Pinpoint the cell where the given text exists, returning its (X, Y) midpoint coordinate. 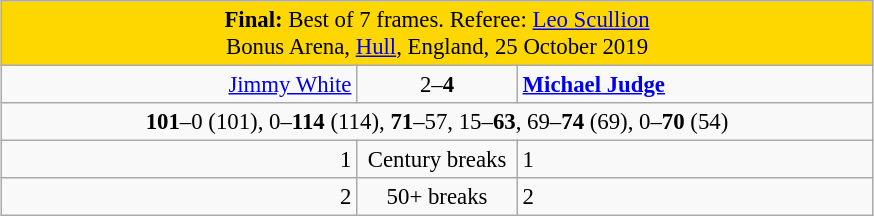
101–0 (101), 0–114 (114), 71–57, 15–63, 69–74 (69), 0–70 (54) (437, 122)
Michael Judge (695, 85)
50+ breaks (438, 197)
Century breaks (438, 160)
Jimmy White (179, 85)
2–4 (438, 85)
Final: Best of 7 frames. Referee: Leo Scullion Bonus Arena, Hull, England, 25 October 2019 (437, 34)
